Find where the given text appears and provide that cell's center as (X, Y) coordinate. 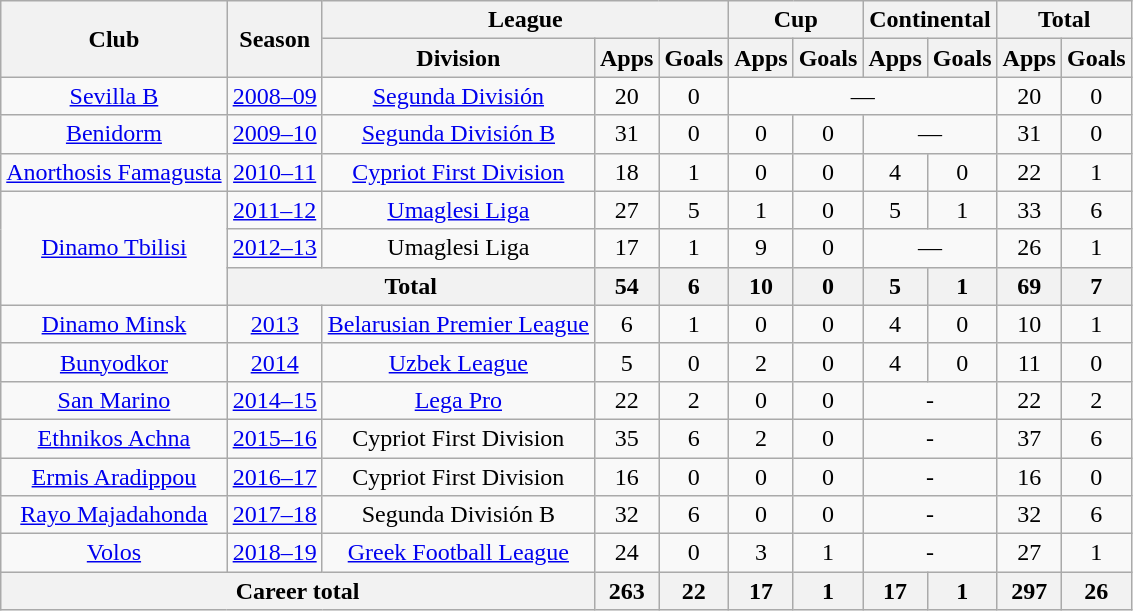
Ermis Aradippou (114, 477)
54 (626, 286)
Sevilla B (114, 96)
Season (274, 39)
League (525, 20)
9 (761, 248)
2018–19 (274, 553)
Rayo Majadahonda (114, 515)
2016–17 (274, 477)
3 (761, 553)
2014–15 (274, 400)
2014 (274, 362)
2012–13 (274, 248)
2011–12 (274, 210)
33 (1029, 210)
Segunda División (458, 96)
Division (458, 58)
Uzbek League (458, 362)
11 (1029, 362)
Ethnikos Achna (114, 438)
Dinamo Minsk (114, 324)
7 (1096, 286)
2010–11 (274, 172)
Cup (796, 20)
Continental (930, 20)
2013 (274, 324)
69 (1029, 286)
2008–09 (274, 96)
Bunyodkor (114, 362)
Benidorm (114, 134)
Volos (114, 553)
24 (626, 553)
Dinamo Tbilisi (114, 248)
35 (626, 438)
Career total (298, 591)
Greek Football League (458, 553)
Anorthosis Famagusta (114, 172)
Club (114, 39)
2009–10 (274, 134)
Lega Pro (458, 400)
2017–18 (274, 515)
San Marino (114, 400)
37 (1029, 438)
2015–16 (274, 438)
18 (626, 172)
297 (1029, 591)
263 (626, 591)
Belarusian Premier League (458, 324)
